Find where the given text appears and provide that cell's center as (X, Y) coordinate. 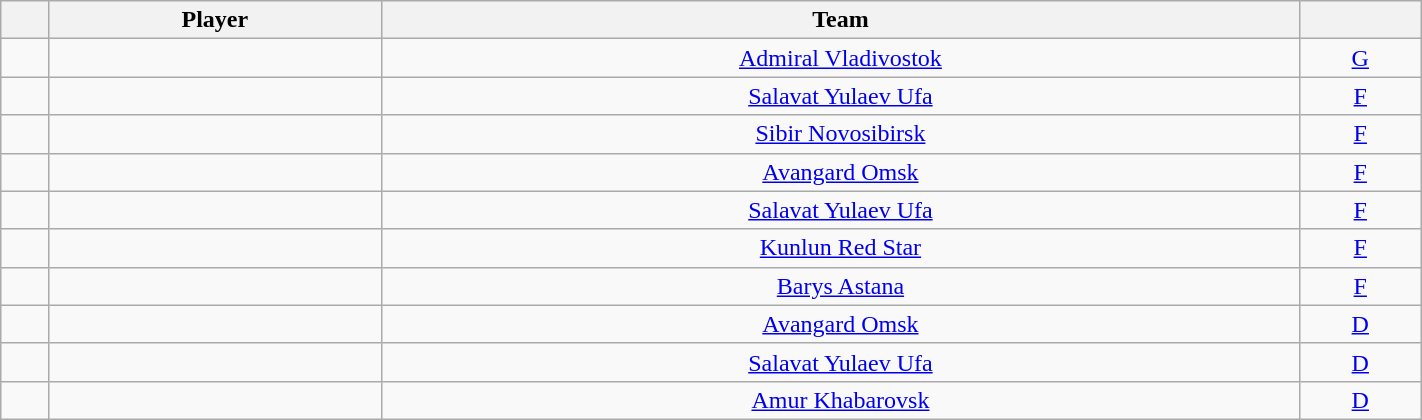
Player (214, 20)
G (1360, 58)
Barys Astana (841, 286)
Team (841, 20)
Kunlun Red Star (841, 248)
Admiral Vladivostok (841, 58)
Amur Khabarovsk (841, 400)
Sibir Novosibirsk (841, 134)
